Return [x, y] of the center of cell containing provided text 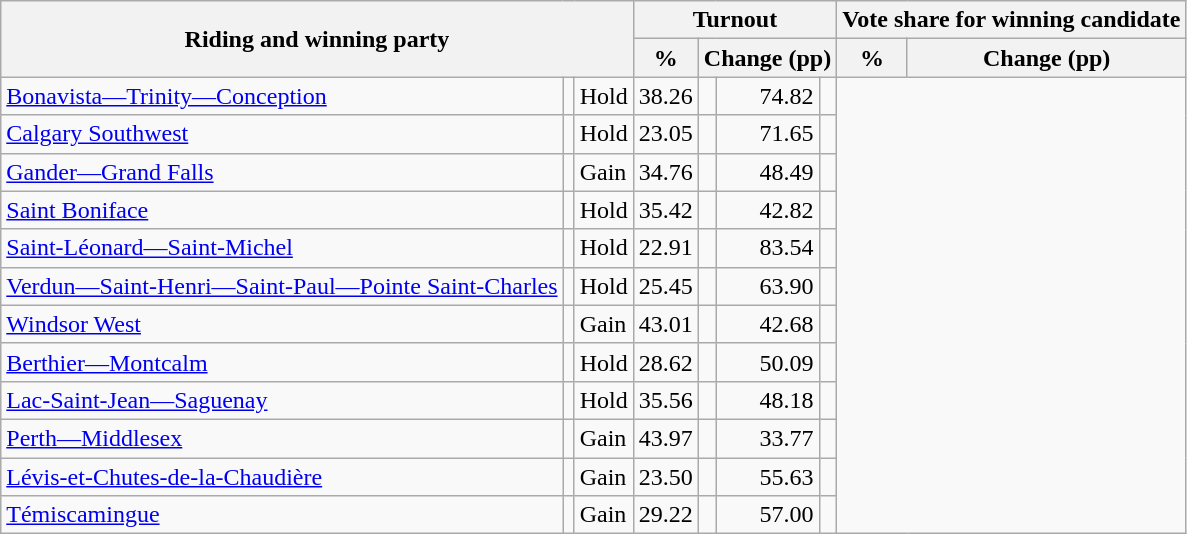
Vote share for winning candidate [1012, 20]
Verdun—Saint-Henri—Saint-Paul—Pointe Saint-Charles [282, 286]
63.90 [768, 286]
Bonavista—Trinity—Conception [282, 96]
38.26 [666, 96]
Saint-Léonard—Saint-Michel [282, 248]
22.91 [666, 248]
42.68 [768, 324]
33.77 [768, 438]
Riding and winning party [317, 39]
23.50 [666, 477]
48.49 [768, 172]
48.18 [768, 400]
Lac-Saint-Jean—Saguenay [282, 400]
43.97 [666, 438]
Windsor West [282, 324]
29.22 [666, 515]
Perth—Middlesex [282, 438]
57.00 [768, 515]
43.01 [666, 324]
Gander—Grand Falls [282, 172]
28.62 [666, 362]
34.76 [666, 172]
35.42 [666, 210]
25.45 [666, 286]
Saint Boniface [282, 210]
Calgary Southwest [282, 134]
50.09 [768, 362]
Turnout [734, 20]
23.05 [666, 134]
35.56 [666, 400]
Lévis-et-Chutes-de-la-Chaudière [282, 477]
71.65 [768, 134]
42.82 [768, 210]
Témiscamingue [282, 515]
74.82 [768, 96]
Berthier—Montcalm [282, 362]
83.54 [768, 248]
55.63 [768, 477]
